Output the (X, Y) coordinate of the center of the cell containing the given text.  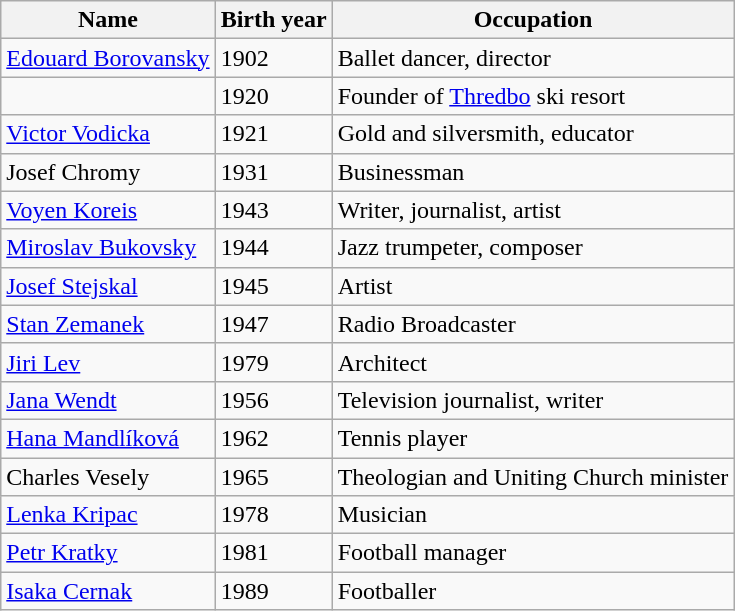
Petr Kratky (108, 553)
1943 (274, 210)
Jazz trumpeter, composer (533, 248)
Birth year (274, 20)
Edouard Borovansky (108, 58)
1965 (274, 477)
Gold and silversmith, educator (533, 134)
Musician (533, 515)
Ballet dancer, director (533, 58)
Radio Broadcaster (533, 324)
Isaka Cernak (108, 591)
Occupation (533, 20)
Founder of Thredbo ski resort (533, 96)
Victor Vodicka (108, 134)
1944 (274, 248)
Writer, journalist, artist (533, 210)
Josef Chromy (108, 172)
Josef Stejskal (108, 286)
Name (108, 20)
Television journalist, writer (533, 400)
Miroslav Bukovsky (108, 248)
Football manager (533, 553)
Theologian and Uniting Church minister (533, 477)
Hana Mandlíková (108, 438)
Businessman (533, 172)
1956 (274, 400)
Architect (533, 362)
Footballer (533, 591)
Tennis player (533, 438)
Jiri Lev (108, 362)
Lenka Kripac (108, 515)
1920 (274, 96)
Voyen Koreis (108, 210)
1947 (274, 324)
1981 (274, 553)
1962 (274, 438)
1979 (274, 362)
1921 (274, 134)
Artist (533, 286)
Jana Wendt (108, 400)
1989 (274, 591)
Charles Vesely (108, 477)
Stan Zemanek (108, 324)
1945 (274, 286)
1902 (274, 58)
1931 (274, 172)
1978 (274, 515)
